Determine the (x, y) coordinate at the center of the cell enclosing the given text.  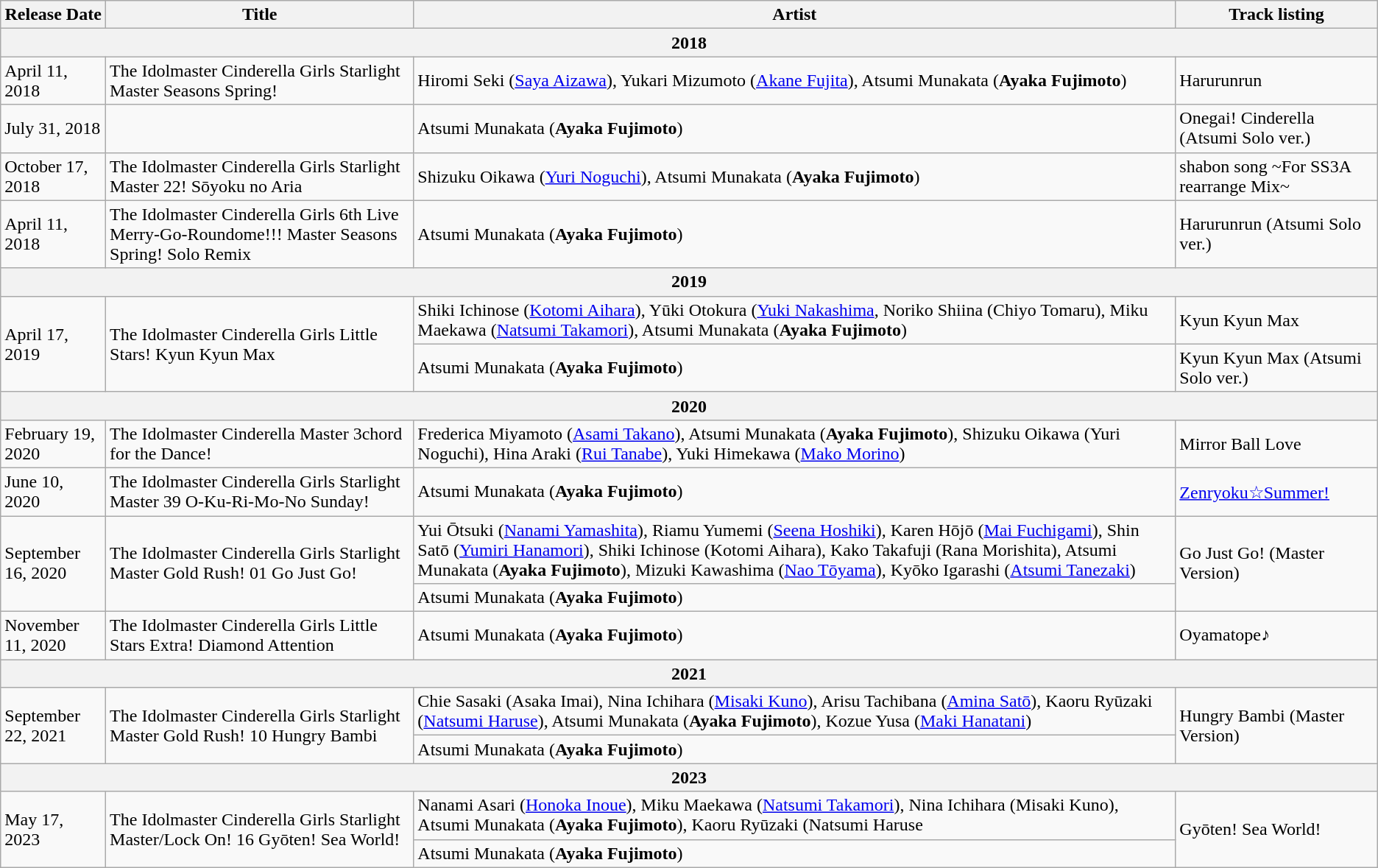
Hungry Bambi (Master Version) (1276, 726)
October 17, 2018 (53, 177)
The Idolmaster Cinderella Master 3chord for the Dance! (260, 443)
April 17, 2019 (53, 344)
February 19, 2020 (53, 443)
November 11, 2020 (53, 636)
Track listing (1276, 15)
Harurunrun (1276, 81)
Oyamatope♪ (1276, 636)
The Idolmaster Cinderella Girls Starlight Master 22! Sōyoku no Aria (260, 177)
shabon song ~For SS3A rearrange Mix~ (1276, 177)
May 17, 2023 (53, 829)
2018 (689, 43)
Onegai! Cinderella (Atsumi Solo ver.) (1276, 128)
Release Date (53, 15)
2019 (689, 282)
The Idolmaster Cinderella Girls Starlight Master/Lock On! 16 Gyōten! Sea World! (260, 829)
The Idolmaster Cinderella Girls Starlight Master Gold Rush! 10 Hungry Bambi (260, 726)
Mirror Ball Love (1276, 443)
The Idolmaster Cinderella Girls Little Stars! Kyun Kyun Max (260, 344)
July 31, 2018 (53, 128)
Gyōten! Sea World! (1276, 829)
2021 (689, 674)
Go Just Go! (Master Version) (1276, 563)
2023 (689, 777)
Harurunrun (Atsumi Solo ver.) (1276, 234)
September 16, 2020 (53, 563)
Artist (795, 15)
The Idolmaster Cinderella Girls Starlight Master 39 O-Ku-Ri-Mo-No Sunday! (260, 492)
The Idolmaster Cinderella Girls Starlight Master Seasons Spring! (260, 81)
June 10, 2020 (53, 492)
September 22, 2021 (53, 726)
Zenryoku☆Summer! (1276, 492)
Shizuku Oikawa (Yuri Noguchi), Atsumi Munakata (Ayaka Fujimoto) (795, 177)
The Idolmaster Cinderella Girls 6th Live Merry-Go-Roundome!!! Master Seasons Spring! Solo Remix (260, 234)
Kyun Kyun Max (1276, 320)
Kyun Kyun Max (Atsumi Solo ver.) (1276, 368)
Hiromi Seki (Saya Aizawa), Yukari Mizumoto (Akane Fujita), Atsumi Munakata (Ayaka Fujimoto) (795, 81)
The Idolmaster Cinderella Girls Starlight Master Gold Rush! 01 Go Just Go! (260, 563)
2020 (689, 406)
The Idolmaster Cinderella Girls Little Stars Extra! Diamond Attention (260, 636)
Title (260, 15)
